Pinpoint the cell where the given text exists, returning its (X, Y) midpoint coordinate. 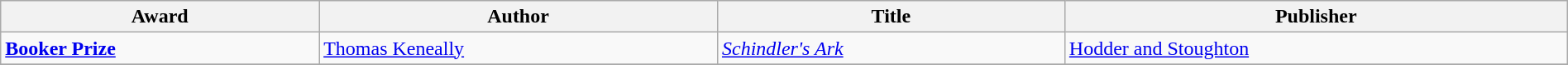
Award (160, 17)
Author (519, 17)
Hodder and Stoughton (1316, 48)
Schindler's Ark (891, 48)
Title (891, 17)
Booker Prize (160, 48)
Thomas Keneally (519, 48)
Publisher (1316, 17)
